Pinpoint the cell where the given text exists, returning its [x, y] midpoint coordinate. 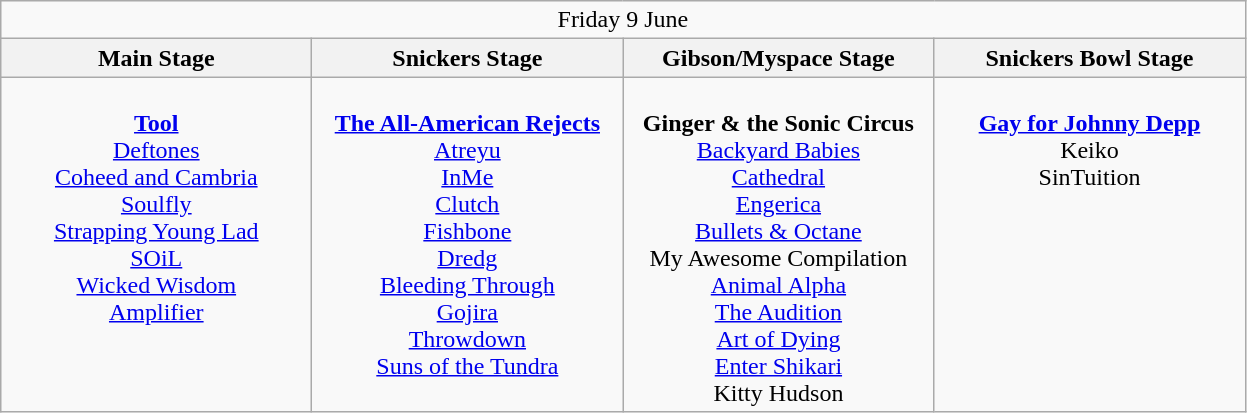
Snickers Stage [468, 58]
Friday 9 June [623, 20]
Snickers Bowl Stage [1090, 58]
Gay for Johnny Depp Keiko SinTuition [1090, 244]
The All-American Rejects Atreyu InMe Clutch Fishbone Dredg Bleeding Through Gojira Throwdown Suns of the Tundra [468, 244]
Gibson/Myspace Stage [778, 58]
Main Stage [156, 58]
Tool Deftones Coheed and Cambria Soulfly Strapping Young Lad SOiL Wicked Wisdom Amplifier [156, 244]
